From the cell containing the given text, extract its center point as (x, y) coordinate. 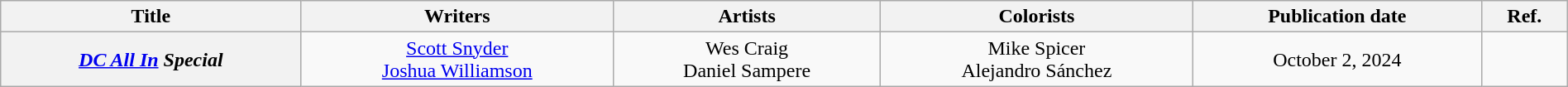
Wes CraigDaniel Sampere (748, 60)
Writers (457, 17)
Colorists (1037, 17)
October 2, 2024 (1336, 60)
Scott SnyderJoshua Williamson (457, 60)
Ref. (1524, 17)
DC All In Special (151, 60)
Artists (748, 17)
Publication date (1336, 17)
Mike SpicerAlejandro Sánchez (1037, 60)
Title (151, 17)
